Search for the cell housing the specified text and yield its (X, Y) center coordinate. 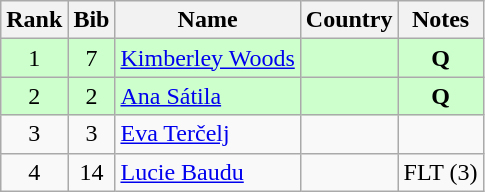
14 (92, 172)
Eva Terčelj (208, 134)
Kimberley Woods (208, 58)
FLT (3) (440, 172)
Notes (440, 20)
Ana Sátila (208, 96)
1 (34, 58)
Country (349, 20)
Rank (34, 20)
4 (34, 172)
Bib (92, 20)
Lucie Baudu (208, 172)
7 (92, 58)
Name (208, 20)
